Locate the cell with the specified text and output its (x, y) center coordinate. 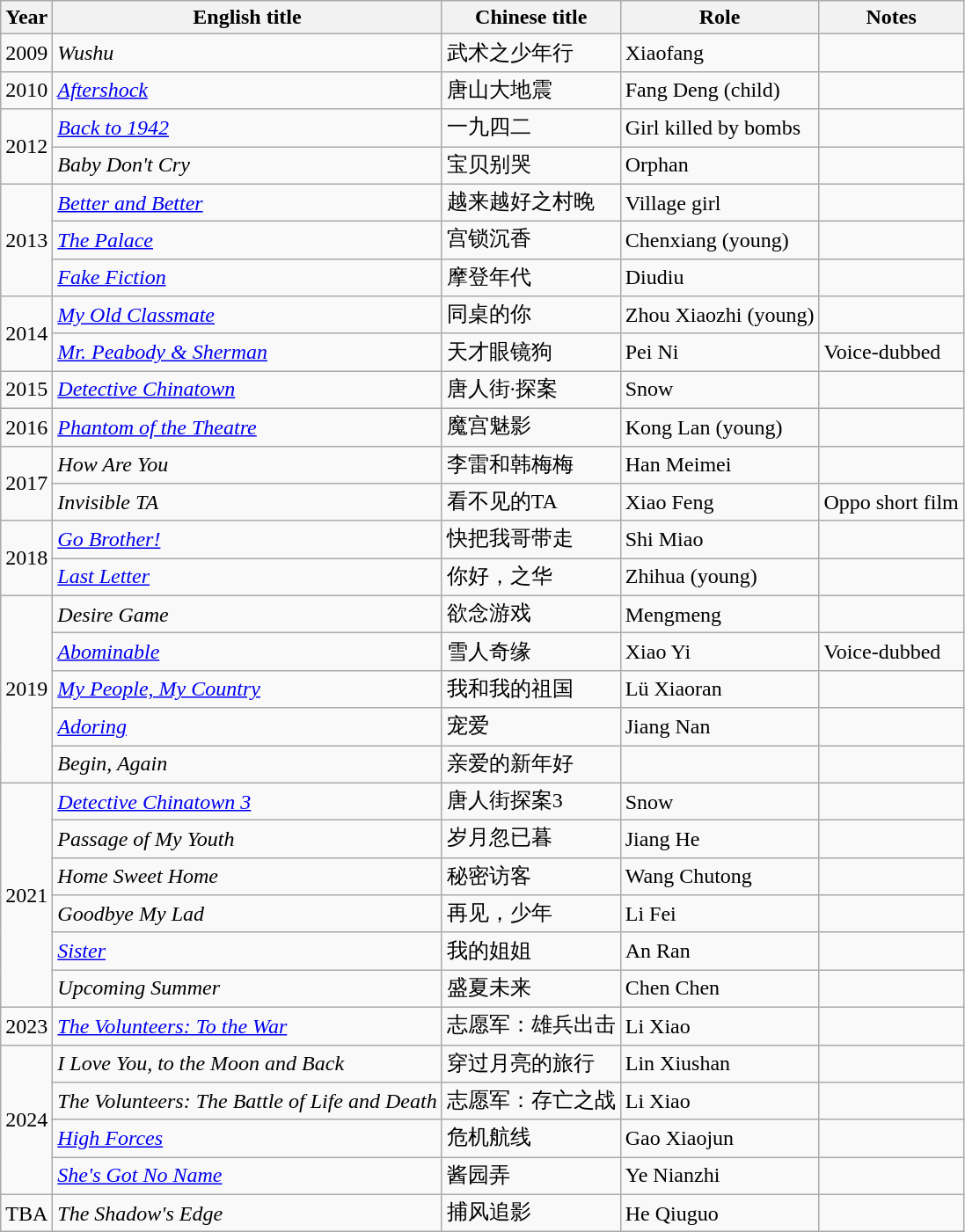
The Volunteers: To the War (247, 1025)
越来越好之村晚 (531, 202)
2013 (26, 240)
Back to 1942 (247, 128)
English title (247, 18)
The Shadow's Edge (247, 1214)
The Volunteers: The Battle of Life and Death (247, 1101)
Orphan (720, 165)
我和我的祖国 (531, 689)
快把我哥带走 (531, 540)
She's Got No Name (247, 1177)
宠爱 (531, 726)
雪人奇缘 (531, 652)
危机航线 (531, 1138)
Home Sweet Home (247, 876)
盛夏未来 (531, 988)
Lin Xiushan (720, 1064)
志愿军：存亡之战 (531, 1101)
My Old Classmate (247, 315)
魔宫魅影 (531, 427)
Last Letter (247, 577)
Girl killed by bombs (720, 128)
High Forces (247, 1138)
Village girl (720, 202)
Year (26, 18)
Gao Xiaojun (720, 1138)
唐人街·探案 (531, 390)
2012 (26, 146)
Role (720, 18)
宫锁沉香 (531, 241)
武术之少年行 (531, 53)
2010 (26, 90)
Mr. Peabody & Sherman (247, 352)
Aftershock (247, 90)
Goodbye My Lad (247, 915)
穿过月亮的旅行 (531, 1064)
Xiao Feng (720, 503)
He Qiuguo (720, 1214)
Zhou Xiaozhi (young) (720, 315)
My People, My Country (247, 689)
Jiang He (720, 839)
再见，少年 (531, 915)
2018 (26, 558)
2009 (26, 53)
Wang Chutong (720, 876)
Xiaofang (720, 53)
2019 (26, 689)
唐山大地震 (531, 90)
Chinese title (531, 18)
天才眼镜狗 (531, 352)
2017 (26, 484)
Diudiu (720, 278)
欲念游戏 (531, 614)
Lü Xiaoran (720, 689)
捕风追影 (531, 1214)
Shi Miao (720, 540)
Go Brother! (247, 540)
岁月忽已暮 (531, 839)
Desire Game (247, 614)
Ye Nianzhi (720, 1177)
酱园弄 (531, 1177)
秘密访客 (531, 876)
Mengmeng (720, 614)
An Ran (720, 951)
Invisible TA (247, 503)
Sister (247, 951)
Kong Lan (young) (720, 427)
Chen Chen (720, 988)
亲爱的新年好 (531, 765)
你好，之华 (531, 577)
TBA (26, 1214)
Detective Chinatown 3 (247, 802)
2015 (26, 390)
摩登年代 (531, 278)
2016 (26, 427)
Passage of My Youth (247, 839)
Wushu (247, 53)
Better and Better (247, 202)
Jiang Nan (720, 726)
2023 (26, 1025)
Upcoming Summer (247, 988)
I Love You, to the Moon and Back (247, 1064)
一九四二 (531, 128)
李雷和韩梅梅 (531, 464)
How Are You (247, 464)
2021 (26, 895)
同桌的你 (531, 315)
Fang Deng (child) (720, 90)
看不见的TA (531, 503)
Abominable (247, 652)
Adoring (247, 726)
Baby Don't Cry (247, 165)
Li Fei (720, 915)
Phantom of the Theatre (247, 427)
Fake Fiction (247, 278)
唐人街探案3 (531, 802)
2024 (26, 1119)
宝贝别哭 (531, 165)
Pei Ni (720, 352)
Detective Chinatown (247, 390)
2014 (26, 334)
志愿军：雄兵出击 (531, 1025)
The Palace (247, 241)
Oppo short film (891, 503)
Zhihua (young) (720, 577)
Notes (891, 18)
我的姐姐 (531, 951)
Han Meimei (720, 464)
Chenxiang (young) (720, 241)
Begin, Again (247, 765)
Xiao Yi (720, 652)
